Identify which cell holds the provided text, then report its (x, y) central coordinate. 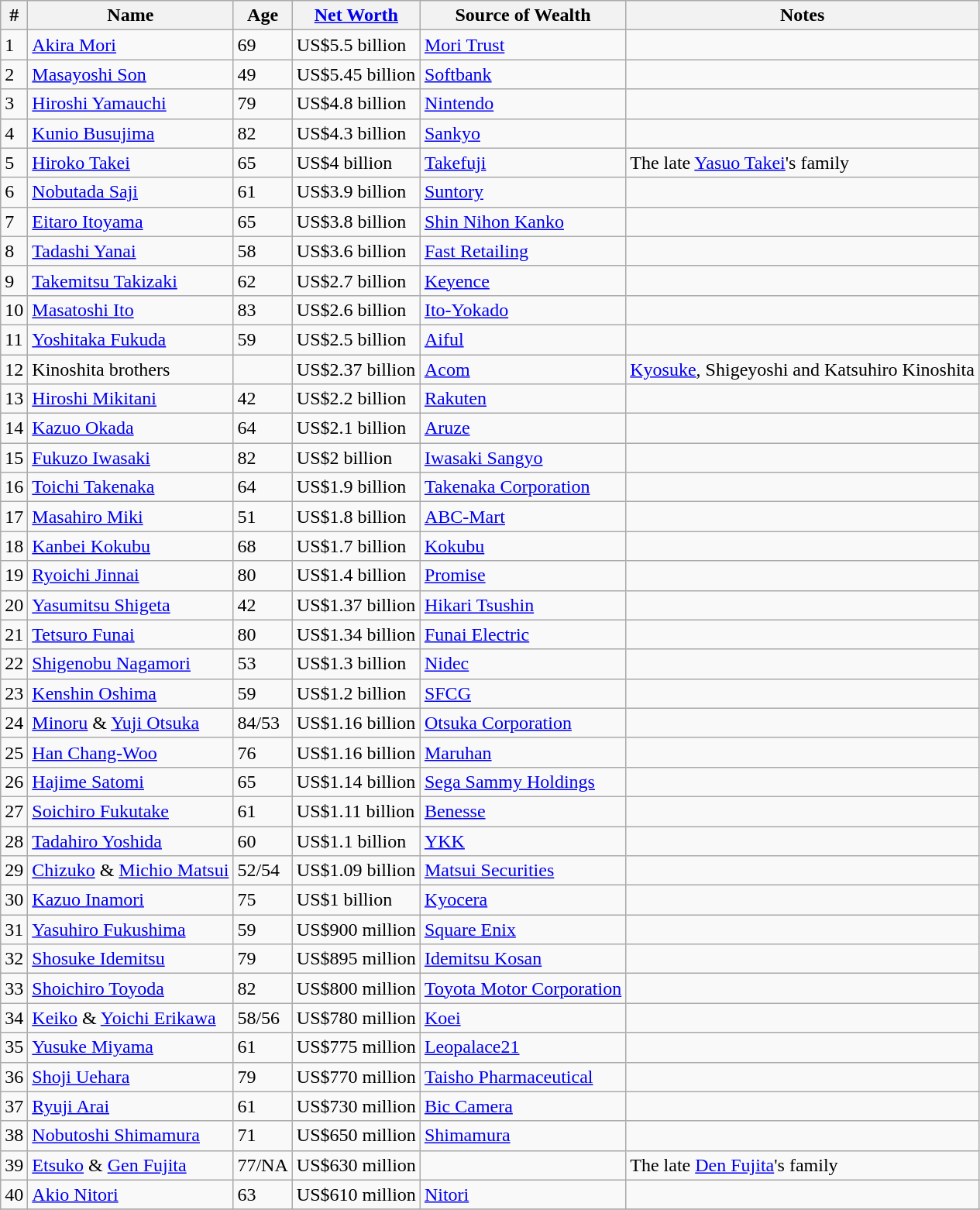
Keiko & Yoichi Erikawa (130, 1018)
19 (14, 576)
37 (14, 1106)
Yusuke Miyama (130, 1047)
Takenaka Corporation (522, 487)
Han Chang-Woo (130, 752)
25 (14, 752)
36 (14, 1077)
32 (14, 959)
6 (14, 192)
Nobutada Saji (130, 192)
Akira Mori (130, 45)
US$3.9 billion (356, 192)
Notes (803, 15)
Masatoshi Ito (130, 310)
US$1.14 billion (356, 782)
Shoji Uehara (130, 1077)
4 (14, 133)
US$1.09 billion (356, 871)
51 (263, 517)
US$1.8 billion (356, 517)
Name (130, 15)
Keyence (522, 280)
Minoru & Yuji Otsuka (130, 723)
23 (14, 693)
Shoichiro Toyoda (130, 988)
76 (263, 752)
US$2 billion (356, 458)
US$1.7 billion (356, 546)
Source of Wealth (522, 15)
Softbank (522, 74)
Yasumitsu Shigeta (130, 605)
US$1.37 billion (356, 605)
US$730 million (356, 1106)
Hiroshi Mikitani (130, 399)
30 (14, 900)
62 (263, 280)
18 (14, 546)
# (14, 15)
Hikari Tsushin (522, 605)
Hiroshi Yamauchi (130, 104)
US$1.9 billion (356, 487)
Kyosuke, Shigeyoshi and Katsuhiro Kinoshita (803, 370)
US$630 million (356, 1165)
Net Worth (356, 15)
US$2.6 billion (356, 310)
US$1.11 billion (356, 811)
US$5.5 billion (356, 45)
10 (14, 310)
YKK (522, 840)
The late Den Fujita's family (803, 1165)
Kunio Busujima (130, 133)
Kazuo Okada (130, 428)
Kinoshita brothers (130, 370)
Aruze (522, 428)
US$1.1 billion (356, 840)
The late Yasuo Takei's family (803, 163)
Soichiro Fukutake (130, 811)
US$770 million (356, 1077)
Kokubu (522, 546)
Square Enix (522, 930)
Kazuo Inamori (130, 900)
22 (14, 664)
Matsui Securities (522, 871)
US$2.2 billion (356, 399)
Ryoichi Jinnai (130, 576)
US$4 billion (356, 163)
63 (263, 1195)
Sankyo (522, 133)
Bic Camera (522, 1106)
US$650 million (356, 1136)
Fast Retailing (522, 251)
Otsuka Corporation (522, 723)
US$610 million (356, 1195)
Kenshin Oshima (130, 693)
Shosuke Idemitsu (130, 959)
11 (14, 339)
Chizuko & Michio Matsui (130, 871)
SFCG (522, 693)
Mori Trust (522, 45)
1 (14, 45)
Etsuko & Gen Fujita (130, 1165)
Eitaro Itoyama (130, 222)
US$4.3 billion (356, 133)
3 (14, 104)
Shin Nihon Kanko (522, 222)
58 (263, 251)
Yasuhiro Fukushima (130, 930)
27 (14, 811)
Takefuji (522, 163)
US$2.5 billion (356, 339)
40 (14, 1195)
ABC-Mart (522, 517)
75 (263, 900)
Nintendo (522, 104)
31 (14, 930)
53 (263, 664)
Masayoshi Son (130, 74)
84/53 (263, 723)
US$2.7 billion (356, 280)
5 (14, 163)
77/NA (263, 1165)
US$775 million (356, 1047)
39 (14, 1165)
8 (14, 251)
Fukuzo Iwasaki (130, 458)
Koei (522, 1018)
17 (14, 517)
20 (14, 605)
Kyocera (522, 900)
Masahiro Miki (130, 517)
26 (14, 782)
US$780 million (356, 1018)
68 (263, 546)
35 (14, 1047)
US$1.2 billion (356, 693)
Acom (522, 370)
US$1.34 billion (356, 634)
58/56 (263, 1018)
Sega Sammy Holdings (522, 782)
Toichi Takenaka (130, 487)
13 (14, 399)
US$3.6 billion (356, 251)
Kanbei Kokubu (130, 546)
Funai Electric (522, 634)
US$2.1 billion (356, 428)
Shimamura (522, 1136)
Tadashi Yanai (130, 251)
Leopalace21 (522, 1047)
Promise (522, 576)
US$895 million (356, 959)
Age (263, 15)
21 (14, 634)
16 (14, 487)
Suntory (522, 192)
Yoshitaka Fukuda (130, 339)
US$1.4 billion (356, 576)
US$900 million (356, 930)
28 (14, 840)
Takemitsu Takizaki (130, 280)
Iwasaki Sangyo (522, 458)
US$4.8 billion (356, 104)
Idemitsu Kosan (522, 959)
Nitori (522, 1195)
Maruhan (522, 752)
Nidec (522, 664)
Toyota Motor Corporation (522, 988)
49 (263, 74)
Shigenobu Nagamori (130, 664)
15 (14, 458)
7 (14, 222)
52/54 (263, 871)
83 (263, 310)
60 (263, 840)
34 (14, 1018)
Taisho Pharmaceutical (522, 1077)
9 (14, 280)
2 (14, 74)
US$1.3 billion (356, 664)
71 (263, 1136)
Hajime Satomi (130, 782)
US$3.8 billion (356, 222)
14 (14, 428)
12 (14, 370)
US$800 million (356, 988)
24 (14, 723)
69 (263, 45)
Ito-Yokado (522, 310)
Benesse (522, 811)
29 (14, 871)
Nobutoshi Shimamura (130, 1136)
33 (14, 988)
Rakuten (522, 399)
38 (14, 1136)
Ryuji Arai (130, 1106)
Aiful (522, 339)
Tetsuro Funai (130, 634)
Tadahiro Yoshida (130, 840)
US$2.37 billion (356, 370)
US$5.45 billion (356, 74)
US$1 billion (356, 900)
Akio Nitori (130, 1195)
Hiroko Takei (130, 163)
